Identify which cell holds the provided text, then report its [x, y] central coordinate. 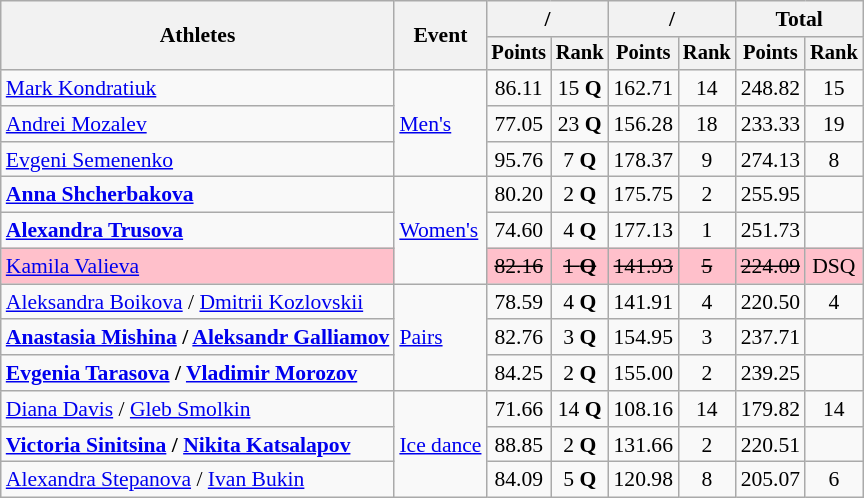
Anastasia Mishina / Aleksandr Galliamov [198, 338]
Alexandra Trusova [198, 231]
7 Q [580, 160]
14 Q [580, 409]
84.25 [519, 373]
Event [440, 36]
84.09 [519, 480]
78.59 [519, 302]
Total [800, 19]
108.16 [644, 409]
Mark Kondratiuk [198, 88]
1 Q [580, 267]
9 [707, 160]
88.85 [519, 445]
86.11 [519, 88]
77.05 [519, 124]
162.71 [644, 88]
74.60 [519, 231]
141.91 [644, 302]
248.82 [770, 88]
95.76 [519, 160]
179.82 [770, 409]
156.28 [644, 124]
155.00 [644, 373]
Men's [440, 124]
Ice dance [440, 444]
DSQ [834, 267]
80.20 [519, 195]
224.09 [770, 267]
131.66 [644, 445]
5 [707, 267]
239.25 [770, 373]
Evgeni Semenenko [198, 160]
5 Q [580, 480]
Kamila Valieva [198, 267]
154.95 [644, 338]
Andrei Mozalev [198, 124]
Victoria Sinitsina / Nikita Katsalapov [198, 445]
141.93 [644, 267]
Anna Shcherbakova [198, 195]
120.98 [644, 480]
237.71 [770, 338]
3 [707, 338]
Women's [440, 230]
Evgenia Tarasova / Vladimir Morozov [198, 373]
6 [834, 480]
15 [834, 88]
71.66 [519, 409]
177.13 [644, 231]
Pairs [440, 338]
220.51 [770, 445]
Diana Davis / Gleb Smolkin [198, 409]
175.75 [644, 195]
82.16 [519, 267]
18 [707, 124]
82.76 [519, 338]
Aleksandra Boikova / Dmitrii Kozlovskii [198, 302]
15 Q [580, 88]
220.50 [770, 302]
255.95 [770, 195]
274.13 [770, 160]
251.73 [770, 231]
Alexandra Stepanova / Ivan Bukin [198, 480]
178.37 [644, 160]
Athletes [198, 36]
1 [707, 231]
205.07 [770, 480]
23 Q [580, 124]
3 Q [580, 338]
19 [834, 124]
233.33 [770, 124]
